Search for the cell housing the specified text and yield its (x, y) center coordinate. 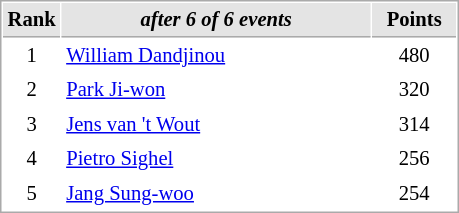
5 (32, 194)
320 (414, 90)
1 (32, 56)
4 (32, 158)
Jens van 't Wout (216, 124)
254 (414, 194)
Pietro Sighel (216, 158)
Jang Sung-woo (216, 194)
3 (32, 124)
2 (32, 90)
256 (414, 158)
William Dandjinou (216, 56)
Points (414, 20)
after 6 of 6 events (216, 20)
Park Ji-won (216, 90)
Rank (32, 20)
314 (414, 124)
480 (414, 56)
